Identify which cell holds the provided text, then report its [x, y] central coordinate. 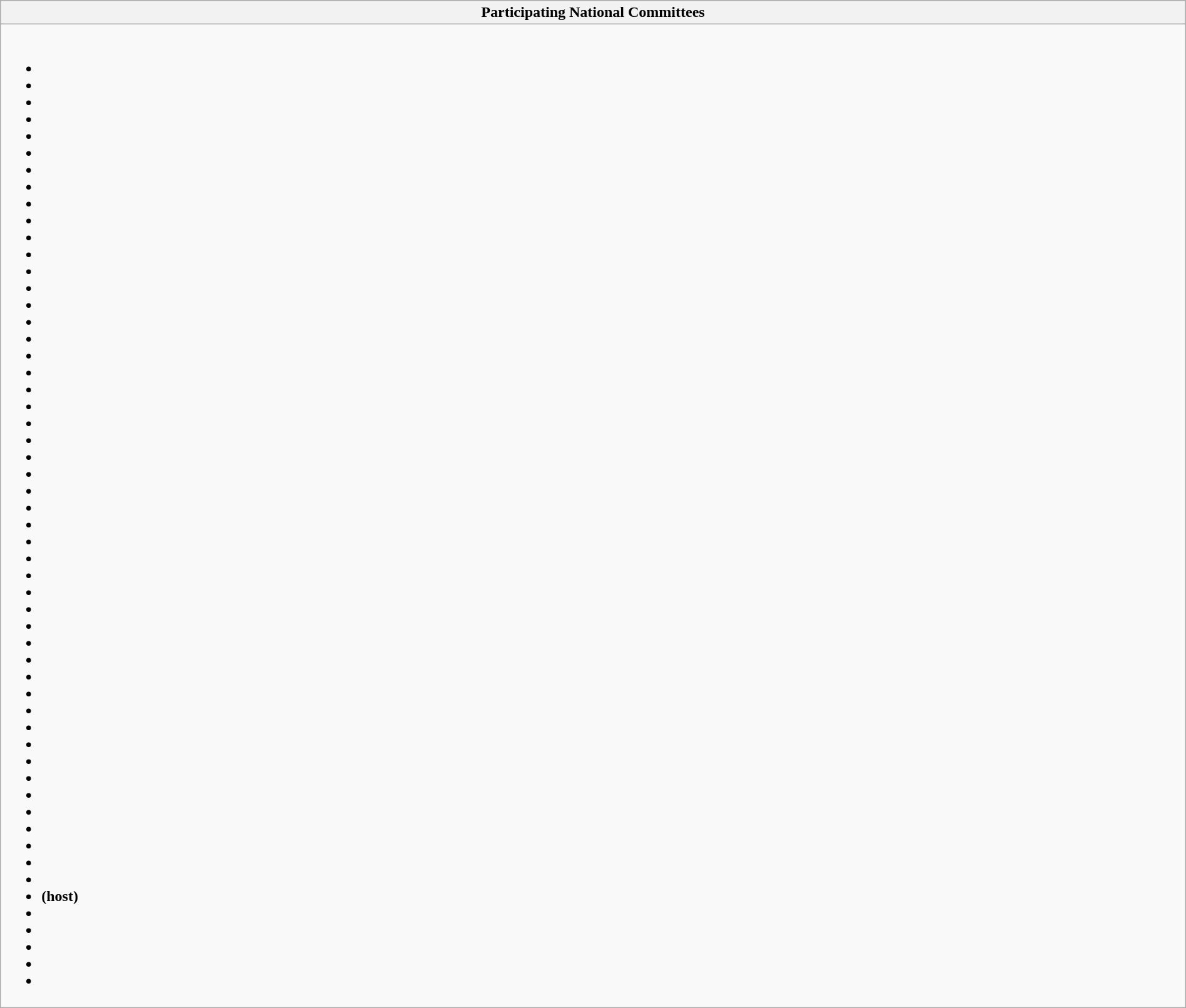
(host) [593, 516]
Participating National Committees [593, 13]
